Locate the cell with the specified text and output its (x, y) center coordinate. 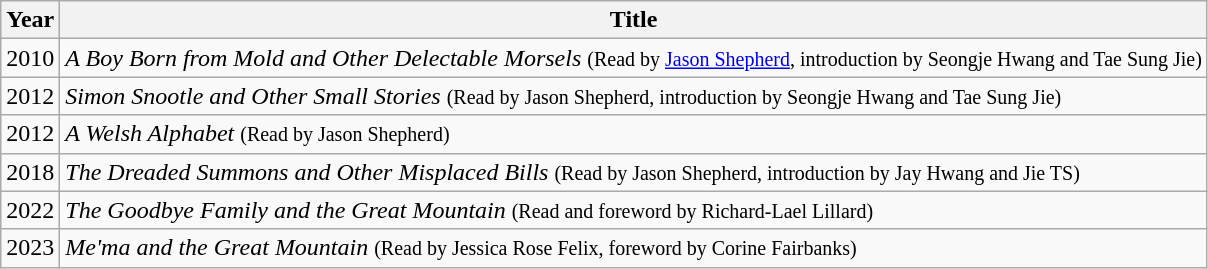
Simon Snootle and Other Small Stories (Read by Jason Shepherd, introduction by Seongje Hwang and Tae Sung Jie) (634, 96)
2023 (30, 248)
The Goodbye Family and the Great Mountain (Read and foreword by Richard-Lael Lillard) (634, 210)
2018 (30, 172)
Me'ma and the Great Mountain (Read by Jessica Rose Felix, foreword by Corine Fairbanks) (634, 248)
2010 (30, 58)
2022 (30, 210)
A Welsh Alphabet (Read by Jason Shepherd) (634, 134)
Year (30, 20)
The Dreaded Summons and Other Misplaced Bills (Read by Jason Shepherd, introduction by Jay Hwang and Jie TS) (634, 172)
A Boy Born from Mold and Other Delectable Morsels (Read by Jason Shepherd, introduction by Seongje Hwang and Tae Sung Jie) (634, 58)
Title (634, 20)
